Identify which cell holds the provided text, then report its [X, Y] central coordinate. 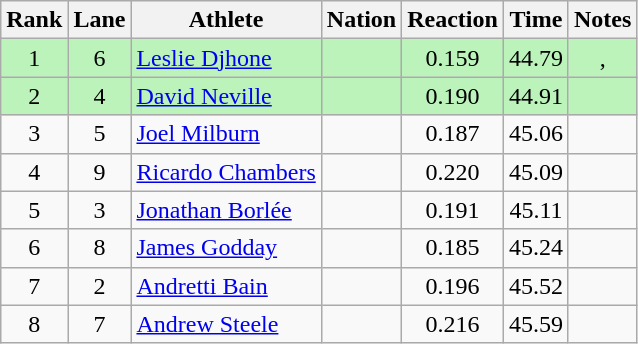
45.52 [536, 286]
Notes [602, 20]
Lane [100, 20]
James Godday [226, 248]
0.185 [453, 248]
, [602, 58]
Joel Milburn [226, 134]
45.09 [536, 172]
45.24 [536, 248]
Rank [34, 20]
0.196 [453, 286]
Time [536, 20]
45.11 [536, 210]
9 [100, 172]
0.187 [453, 134]
Athlete [226, 20]
Andrew Steele [226, 324]
Andretti Bain [226, 286]
Reaction [453, 20]
44.79 [536, 58]
Ricardo Chambers [226, 172]
44.91 [536, 96]
1 [34, 58]
Leslie Djhone [226, 58]
45.59 [536, 324]
0.191 [453, 210]
0.216 [453, 324]
Jonathan Borlée [226, 210]
0.190 [453, 96]
David Neville [226, 96]
0.220 [453, 172]
45.06 [536, 134]
0.159 [453, 58]
Nation [361, 20]
